Detect which cell encompasses the target text, then output its [X, Y] center coordinate. 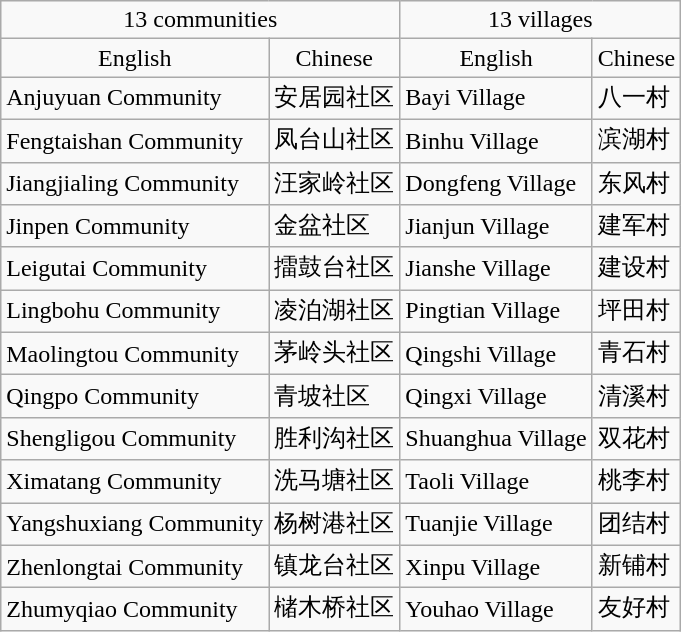
Taoli Village [496, 482]
洗马塘社区 [334, 482]
清溪村 [636, 396]
滨湖村 [636, 140]
金盆社区 [334, 226]
汪家岭社区 [334, 184]
Leigutai Community [135, 268]
团结村 [636, 524]
Fengtaishan Community [135, 140]
Zhumyqiao Community [135, 610]
Tuanjie Village [496, 524]
Dongfeng Village [496, 184]
13 villages [540, 20]
凌泊湖社区 [334, 312]
Yangshuxiang Community [135, 524]
Qingxi Village [496, 396]
Anjuyuan Community [135, 98]
Shengligou Community [135, 438]
Shuanghua Village [496, 438]
Youhao Village [496, 610]
Lingbohu Community [135, 312]
Jianshe Village [496, 268]
青坡社区 [334, 396]
Binhu Village [496, 140]
凤台山社区 [334, 140]
Zhenlongtai Community [135, 566]
安居园社区 [334, 98]
槠木桥社区 [334, 610]
青石村 [636, 354]
Jiangjialing Community [135, 184]
Jianjun Village [496, 226]
Pingtian Village [496, 312]
Maolingtou Community [135, 354]
建设村 [636, 268]
桃李村 [636, 482]
新铺村 [636, 566]
八一村 [636, 98]
建军村 [636, 226]
Qingpo Community [135, 396]
茅岭头社区 [334, 354]
双花村 [636, 438]
13 communities [200, 20]
Qingshi Village [496, 354]
杨树港社区 [334, 524]
坪田村 [636, 312]
Xinpu Village [496, 566]
友好村 [636, 610]
擂鼓台社区 [334, 268]
Bayi Village [496, 98]
东风村 [636, 184]
Ximatang Community [135, 482]
镇龙台社区 [334, 566]
胜利沟社区 [334, 438]
Jinpen Community [135, 226]
